Detect which cell encompasses the target text, then output its (x, y) center coordinate. 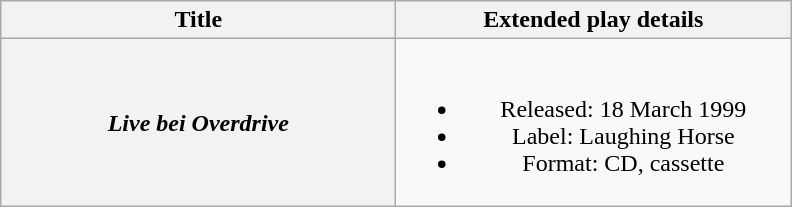
Title (198, 20)
Live bei Overdrive (198, 122)
Released: 18 March 1999Label: Laughing HorseFormat: CD, cassette (594, 122)
Extended play details (594, 20)
